Determine the [X, Y] coordinate at the center of the cell enclosing the given text.  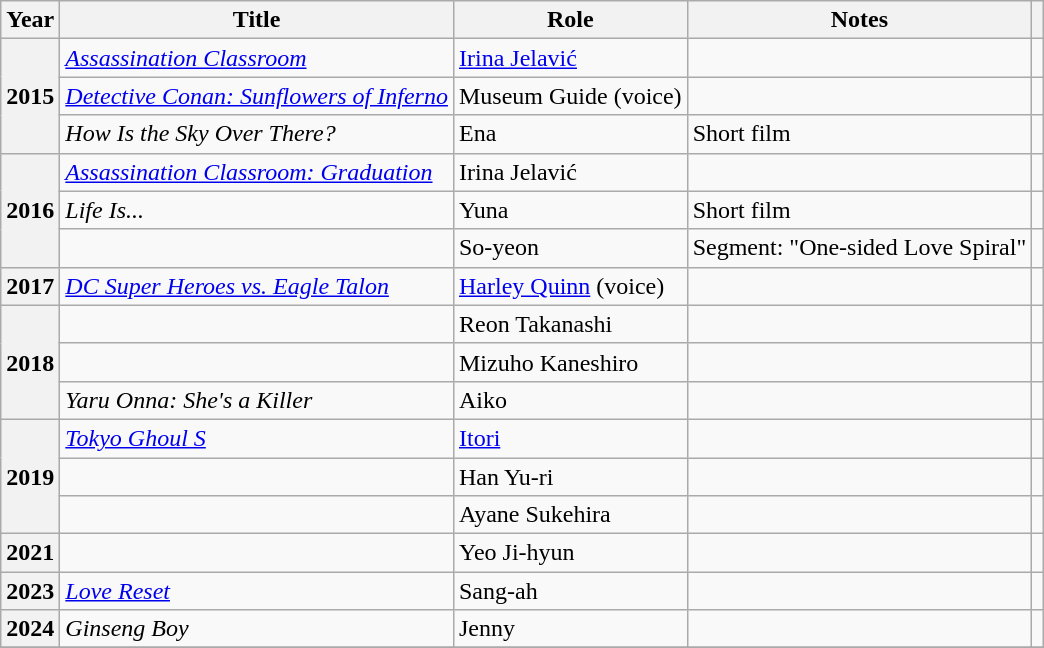
Ayane Sukehira [570, 515]
Mizuho Kaneshiro [570, 362]
Museum Guide (voice) [570, 96]
Assassination Classroom [257, 58]
Notes [860, 20]
So-yeon [570, 248]
Han Yu-ri [570, 477]
Jenny [570, 629]
Ginseng Boy [257, 629]
2015 [30, 96]
Detective Conan: Sunflowers of Inferno [257, 96]
Year [30, 20]
2021 [30, 553]
2019 [30, 476]
How Is the Sky Over There? [257, 134]
Aiko [570, 400]
Role [570, 20]
Reon Takanashi [570, 324]
Tokyo Ghoul S [257, 438]
2016 [30, 210]
DC Super Heroes vs. Eagle Talon [257, 286]
Yuna [570, 210]
Segment: "One-sided Love Spiral" [860, 248]
2018 [30, 362]
Harley Quinn (voice) [570, 286]
Yaru Onna: She's a Killer [257, 400]
Assassination Classroom: Graduation [257, 172]
2024 [30, 629]
Ena [570, 134]
Sang-ah [570, 591]
Love Reset [257, 591]
Title [257, 20]
2017 [30, 286]
2023 [30, 591]
Itori [570, 438]
Yeo Ji-hyun [570, 553]
Life Is... [257, 210]
